Extract the [x, y] coordinate from the center of the cell holding the provided text.  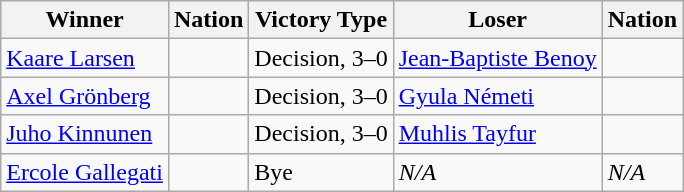
Jean-Baptiste Benoy [498, 58]
Muhlis Tayfur [498, 134]
Ercole Gallegati [85, 172]
Winner [85, 20]
Victory Type [321, 20]
Juho Kinnunen [85, 134]
Kaare Larsen [85, 58]
Loser [498, 20]
Gyula Németi [498, 96]
Bye [321, 172]
Axel Grönberg [85, 96]
